Locate the cell with the specified text and output its [x, y] center coordinate. 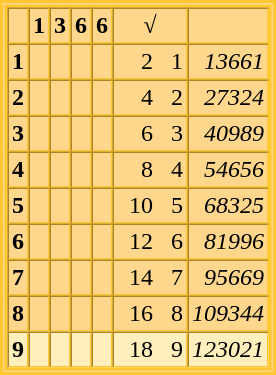
√ [150, 26]
40989 [228, 134]
27324 [228, 98]
123021 [228, 350]
12 6 [150, 242]
8 4 [150, 170]
95669 [228, 278]
109344 [228, 314]
68325 [228, 206]
13661 [228, 62]
16 8 [150, 314]
9 [18, 350]
8 [18, 314]
2 [18, 98]
5 [18, 206]
81996 [228, 242]
4 [18, 170]
54656 [228, 170]
14 7 [150, 278]
4 2 [150, 98]
6 3 [150, 134]
7 [18, 278]
18 9 [150, 350]
2 1 [150, 62]
10 5 [150, 206]
